Return [x, y] of the center of cell containing provided text 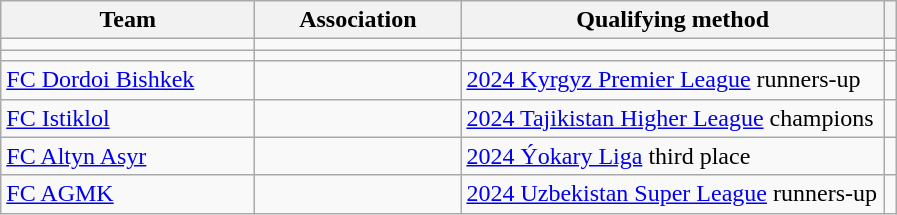
FC AGMK [128, 194]
FC Istiklol [128, 118]
2024 Kyrgyz Premier League runners-up [673, 80]
2024 Uzbekistan Super League runners-up [673, 194]
2024 Ýokary Liga third place [673, 156]
2024 Tajikistan Higher League champions [673, 118]
Team [128, 20]
FC Altyn Asyr [128, 156]
FC Dordoi Bishkek [128, 80]
Qualifying method [673, 20]
Association [358, 20]
